Detect which cell encompasses the target text, then output its [X, Y] center coordinate. 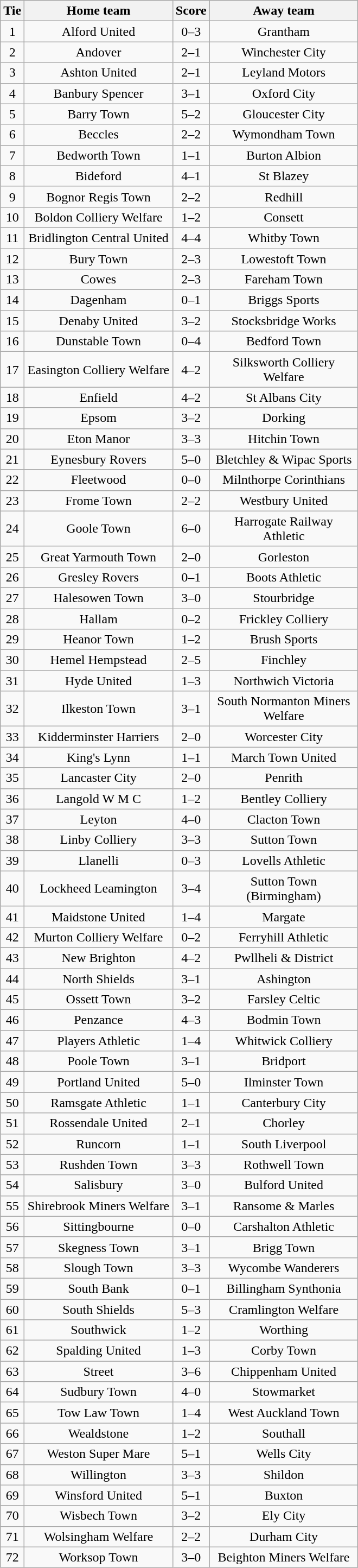
Ferryhill Athletic [284, 937]
65 [12, 1413]
Stowmarket [284, 1392]
3–6 [191, 1371]
53 [12, 1165]
Winsford United [99, 1495]
Farsley Celtic [284, 1000]
Shirebrook Miners Welfare [99, 1206]
7 [12, 155]
Lockheed Leamington [99, 888]
Llanelli [99, 861]
Grantham [284, 31]
51 [12, 1123]
Sittingbourne [99, 1226]
Players Athletic [99, 1041]
32 [12, 709]
Goole Town [99, 529]
5–2 [191, 114]
Bulford United [284, 1185]
Durham City [284, 1537]
58 [12, 1268]
62 [12, 1351]
Bletchley & Wipac Sports [284, 459]
Leyland Motors [284, 73]
Bodmin Town [284, 1020]
Street [99, 1371]
69 [12, 1495]
Ossett Town [99, 1000]
Alford United [99, 31]
Ilminster Town [284, 1082]
52 [12, 1144]
Briggs Sports [284, 300]
Score [191, 11]
North Shields [99, 979]
Pwllheli & District [284, 958]
21 [12, 459]
Leyton [99, 819]
49 [12, 1082]
Eton Manor [99, 439]
Murton Colliery Welfare [99, 937]
Ashington [284, 979]
Langold W M C [99, 799]
Cowes [99, 280]
Ilkeston Town [99, 709]
Epsom [99, 418]
Sutton Town [284, 840]
Bury Town [99, 259]
40 [12, 888]
Sutton Town (Birmingham) [284, 888]
5 [12, 114]
Wisbech Town [99, 1516]
Beighton Miners Welfare [284, 1557]
Canterbury City [284, 1103]
Ramsgate Athletic [99, 1103]
48 [12, 1061]
Boldon Colliery Welfare [99, 217]
38 [12, 840]
6–0 [191, 529]
Brigg Town [284, 1247]
50 [12, 1103]
Rossendale United [99, 1123]
28 [12, 618]
South Liverpool [284, 1144]
Eynesbury Rovers [99, 459]
South Shields [99, 1309]
3–4 [191, 888]
70 [12, 1516]
West Auckland Town [284, 1413]
Corby Town [284, 1351]
11 [12, 238]
King's Lynn [99, 757]
19 [12, 418]
3 [12, 73]
4–4 [191, 238]
10 [12, 217]
Frome Town [99, 501]
56 [12, 1226]
Redhill [284, 197]
18 [12, 397]
Stourbridge [284, 598]
New Brighton [99, 958]
Silksworth Colliery Welfare [284, 369]
Penrith [284, 778]
Great Yarmouth Town [99, 557]
Hyde United [99, 681]
Shildon [284, 1475]
Worksop Town [99, 1557]
Bognor Regis Town [99, 197]
Harrogate Railway Athletic [284, 529]
Gresley Rovers [99, 577]
Wealdstone [99, 1433]
41 [12, 916]
Bridport [284, 1061]
Lowestoft Town [284, 259]
39 [12, 861]
Wymondham Town [284, 135]
15 [12, 321]
Northwich Victoria [284, 681]
Bedford Town [284, 342]
Brush Sports [284, 640]
46 [12, 1020]
55 [12, 1206]
Westbury United [284, 501]
Southwick [99, 1330]
Maidstone United [99, 916]
Southall [284, 1433]
Hemel Hempstead [99, 660]
9 [12, 197]
Ransome & Marles [284, 1206]
Linby Colliery [99, 840]
Clacton Town [284, 819]
Easington Colliery Welfare [99, 369]
Fareham Town [284, 280]
Lancaster City [99, 778]
25 [12, 557]
36 [12, 799]
Willington [99, 1475]
26 [12, 577]
34 [12, 757]
Tie [12, 11]
Burton Albion [284, 155]
Bentley Colliery [284, 799]
Oxford City [284, 93]
Penzance [99, 1020]
Wycombe Wanderers [284, 1268]
Heanor Town [99, 640]
South Bank [99, 1288]
Poole Town [99, 1061]
Tow Law Town [99, 1413]
37 [12, 819]
31 [12, 681]
Andover [99, 52]
0–4 [191, 342]
Slough Town [99, 1268]
60 [12, 1309]
24 [12, 529]
St Albans City [284, 397]
Cramlington Welfare [284, 1309]
Ashton United [99, 73]
Boots Athletic [284, 577]
Halesowen Town [99, 598]
43 [12, 958]
Enfield [99, 397]
Barry Town [99, 114]
6 [12, 135]
1 [12, 31]
Hallam [99, 618]
Finchley [284, 660]
Consett [284, 217]
13 [12, 280]
4 [12, 93]
Buxton [284, 1495]
Carshalton Athletic [284, 1226]
Salisbury [99, 1185]
17 [12, 369]
Spalding United [99, 1351]
Weston Super Mare [99, 1454]
4–3 [191, 1020]
Stocksbridge Works [284, 321]
Worcester City [284, 737]
Hitchin Town [284, 439]
29 [12, 640]
Worthing [284, 1330]
71 [12, 1537]
72 [12, 1557]
57 [12, 1247]
Winchester City [284, 52]
30 [12, 660]
Beccles [99, 135]
Bedworth Town [99, 155]
Wolsingham Welfare [99, 1537]
16 [12, 342]
Dagenham [99, 300]
Milnthorpe Corinthians [284, 480]
Lovells Athletic [284, 861]
Wells City [284, 1454]
Billingham Synthonia [284, 1288]
2–5 [191, 660]
12 [12, 259]
63 [12, 1371]
23 [12, 501]
Denaby United [99, 321]
Chorley [284, 1123]
St Blazey [284, 176]
Fleetwood [99, 480]
Ely City [284, 1516]
Chippenham United [284, 1371]
Dorking [284, 418]
68 [12, 1475]
47 [12, 1041]
Skegness Town [99, 1247]
Home team [99, 11]
Portland United [99, 1082]
Margate [284, 916]
44 [12, 979]
59 [12, 1288]
4–1 [191, 176]
Whitby Town [284, 238]
33 [12, 737]
5–3 [191, 1309]
20 [12, 439]
2 [12, 52]
Bridlington Central United [99, 238]
66 [12, 1433]
22 [12, 480]
March Town United [284, 757]
South Normanton Miners Welfare [284, 709]
Rushden Town [99, 1165]
35 [12, 778]
Banbury Spencer [99, 93]
8 [12, 176]
67 [12, 1454]
42 [12, 937]
Dunstable Town [99, 342]
Whitwick Colliery [284, 1041]
64 [12, 1392]
Away team [284, 11]
54 [12, 1185]
Runcorn [99, 1144]
Sudbury Town [99, 1392]
45 [12, 1000]
Gloucester City [284, 114]
Gorleston [284, 557]
61 [12, 1330]
Rothwell Town [284, 1165]
14 [12, 300]
Bideford [99, 176]
27 [12, 598]
Kidderminster Harriers [99, 737]
Frickley Colliery [284, 618]
